Return (x, y) of the center of cell containing provided text 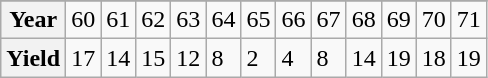
Yield (34, 58)
60 (84, 20)
70 (434, 20)
4 (294, 58)
69 (398, 20)
61 (118, 20)
Year (34, 20)
2 (258, 58)
68 (364, 20)
62 (154, 20)
67 (328, 20)
15 (154, 58)
12 (188, 58)
18 (434, 58)
66 (294, 20)
71 (468, 20)
65 (258, 20)
63 (188, 20)
64 (224, 20)
17 (84, 58)
